Return the [x, y] coordinate for the center point of the cell that contains the specified text.  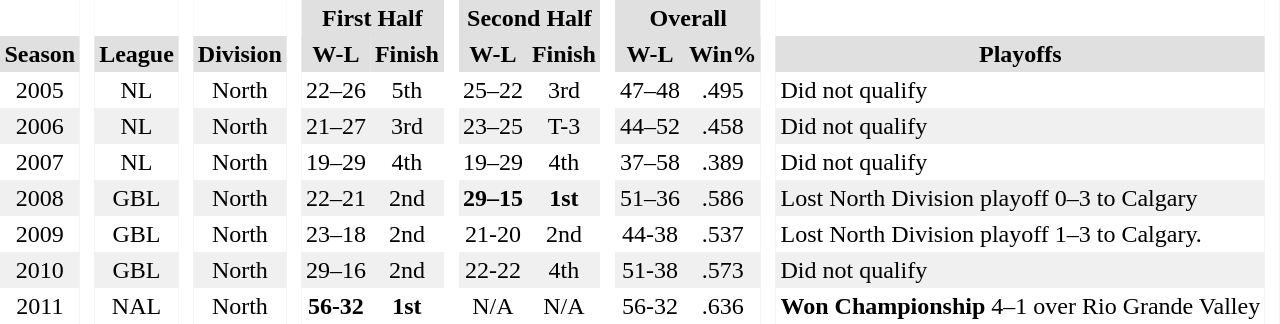
22–21 [336, 198]
21-20 [492, 234]
2011 [40, 306]
2009 [40, 234]
Second Half [529, 18]
Playoffs [1020, 54]
.389 [722, 162]
21–27 [336, 126]
Division [240, 54]
League [137, 54]
29–16 [336, 270]
Win% [722, 54]
44-38 [650, 234]
.586 [722, 198]
29–15 [492, 198]
Lost North Division playoff 1–3 to Calgary. [1020, 234]
Overall [688, 18]
.495 [722, 90]
.573 [722, 270]
51–36 [650, 198]
23–18 [336, 234]
47–48 [650, 90]
.537 [722, 234]
22–26 [336, 90]
2006 [40, 126]
51-38 [650, 270]
44–52 [650, 126]
First Half [372, 18]
37–58 [650, 162]
Won Championship 4–1 over Rio Grande Valley [1020, 306]
2010 [40, 270]
25–22 [492, 90]
23–25 [492, 126]
T-3 [564, 126]
.636 [722, 306]
5th [406, 90]
2005 [40, 90]
2008 [40, 198]
NAL [137, 306]
22-22 [492, 270]
Lost North Division playoff 0–3 to Calgary [1020, 198]
Season [40, 54]
2007 [40, 162]
.458 [722, 126]
